Locate the cell with the specified text and output its (x, y) center coordinate. 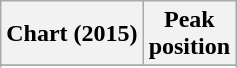
Peakposition (189, 34)
Chart (2015) (72, 34)
